Locate the cell with the specified text and output its (X, Y) center coordinate. 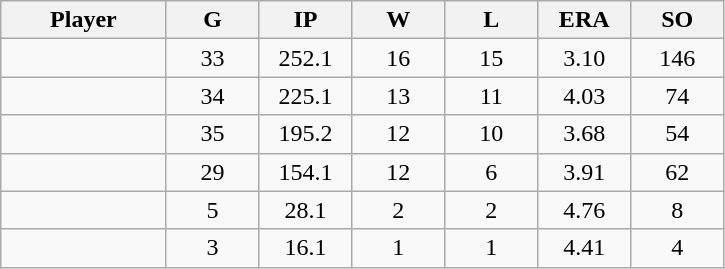
146 (678, 58)
11 (492, 96)
6 (492, 172)
195.2 (306, 134)
3.68 (584, 134)
4 (678, 248)
29 (212, 172)
33 (212, 58)
ERA (584, 20)
154.1 (306, 172)
IP (306, 20)
34 (212, 96)
8 (678, 210)
54 (678, 134)
62 (678, 172)
225.1 (306, 96)
3.10 (584, 58)
15 (492, 58)
4.03 (584, 96)
35 (212, 134)
16.1 (306, 248)
28.1 (306, 210)
4.76 (584, 210)
G (212, 20)
4.41 (584, 248)
74 (678, 96)
3 (212, 248)
L (492, 20)
5 (212, 210)
16 (398, 58)
252.1 (306, 58)
13 (398, 96)
W (398, 20)
SO (678, 20)
Player (84, 20)
10 (492, 134)
3.91 (584, 172)
